Identify which cell holds the provided text, then report its (X, Y) central coordinate. 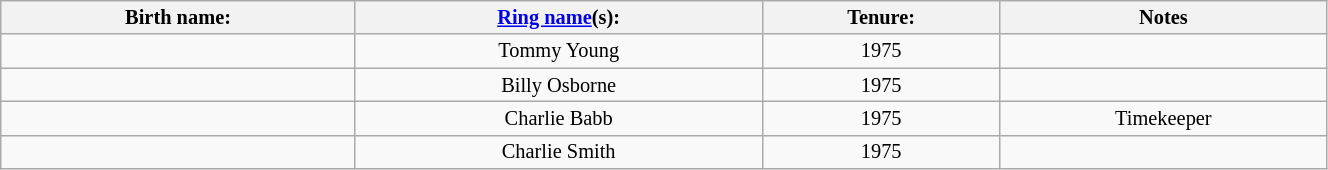
Charlie Smith (558, 152)
Tommy Young (558, 51)
Notes (1163, 17)
Billy Osborne (558, 85)
Timekeeper (1163, 118)
Charlie Babb (558, 118)
Tenure: (881, 17)
Birth name: (178, 17)
Ring name(s): (558, 17)
